Return (X, Y) of the center of cell containing provided text 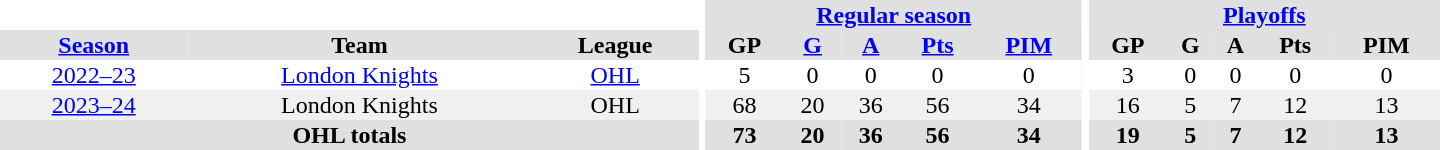
16 (1128, 105)
League (614, 45)
Regular season (894, 15)
2022–23 (94, 75)
Playoffs (1264, 15)
Team (359, 45)
68 (744, 105)
2023–24 (94, 105)
OHL totals (350, 135)
3 (1128, 75)
Season (94, 45)
73 (744, 135)
19 (1128, 135)
